Determine the [X, Y] coordinate at the center of the cell enclosing the given text.  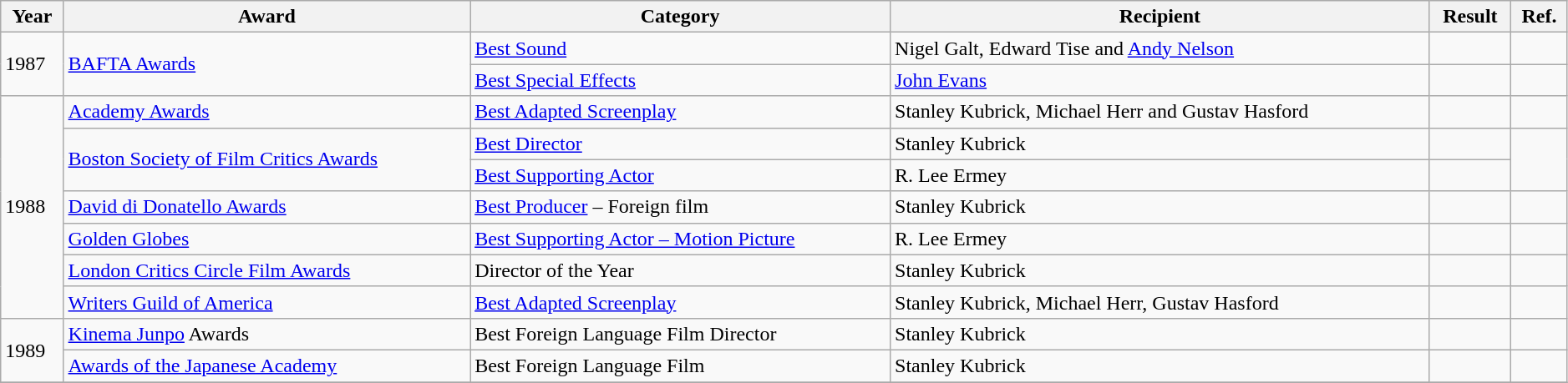
Awards of the Japanese Academy [267, 365]
Writers Guild of America [267, 302]
Kinema Junpo Awards [267, 334]
John Evans [1160, 80]
Stanley Kubrick, Michael Herr, Gustav Hasford [1160, 302]
Stanley Kubrick, Michael Herr and Gustav Hasford [1160, 112]
London Critics Circle Film Awards [267, 270]
Nigel Galt, Edward Tise and Andy Nelson [1160, 48]
Best Supporting Actor [680, 175]
Category [680, 17]
Year [32, 17]
Best Sound [680, 48]
BAFTA Awards [267, 64]
1989 [32, 350]
David di Donatello Awards [267, 207]
Golden Globes [267, 239]
Academy Awards [267, 112]
Best Special Effects [680, 80]
Director of the Year [680, 270]
Best Director [680, 144]
Best Supporting Actor – Motion Picture [680, 239]
1987 [32, 64]
1988 [32, 207]
Ref. [1540, 17]
Best Foreign Language Film [680, 365]
Result [1470, 17]
Award [267, 17]
Best Foreign Language Film Director [680, 334]
Best Producer – Foreign film [680, 207]
Recipient [1160, 17]
Boston Society of Film Critics Awards [267, 159]
